Identify which cell holds the provided text, then report its [X, Y] central coordinate. 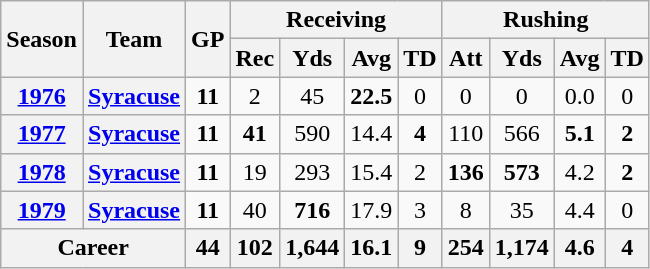
1978 [42, 172]
8 [466, 210]
14.4 [372, 134]
Career [94, 248]
1976 [42, 96]
254 [466, 248]
5.1 [580, 134]
44 [208, 248]
40 [255, 210]
573 [522, 172]
1,644 [312, 248]
716 [312, 210]
Rec [255, 58]
4.6 [580, 248]
3 [420, 210]
9 [420, 248]
1977 [42, 134]
102 [255, 248]
0.0 [580, 96]
1979 [42, 210]
4.2 [580, 172]
45 [312, 96]
Season [42, 39]
136 [466, 172]
41 [255, 134]
4.4 [580, 210]
Receiving [336, 20]
Rushing [546, 20]
590 [312, 134]
GP [208, 39]
22.5 [372, 96]
17.9 [372, 210]
Team [134, 39]
Att [466, 58]
1,174 [522, 248]
566 [522, 134]
110 [466, 134]
15.4 [372, 172]
35 [522, 210]
293 [312, 172]
19 [255, 172]
16.1 [372, 248]
